Determine the (X, Y) coordinate at the center of the cell enclosing the given text.  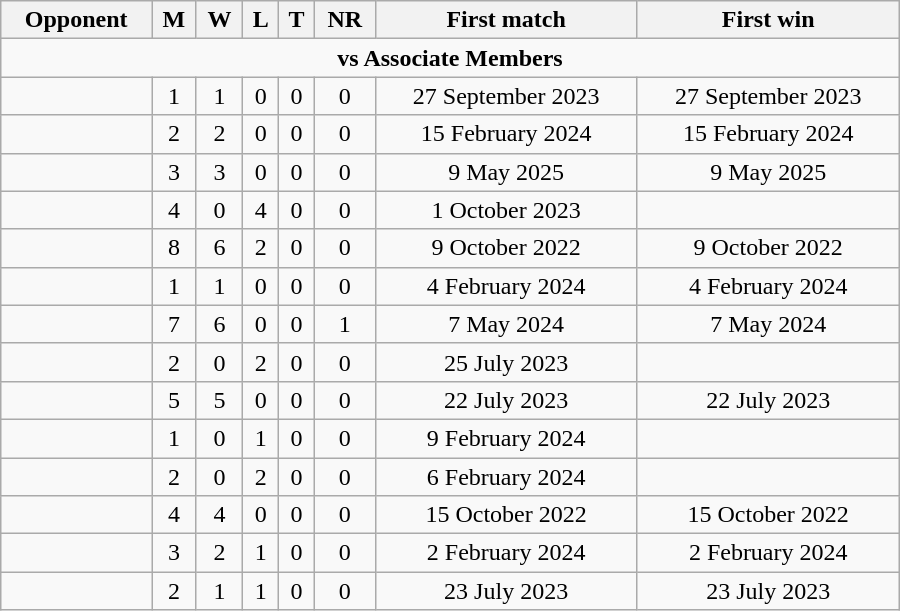
T (297, 20)
9 February 2024 (506, 438)
L (261, 20)
NR (344, 20)
6 February 2024 (506, 477)
1 October 2023 (506, 210)
25 July 2023 (506, 362)
M (174, 20)
8 (174, 248)
First match (506, 20)
First win (768, 20)
7 (174, 324)
W (219, 20)
Opponent (76, 20)
vs Associate Members (450, 58)
